Extract the (x, y) coordinate from the center of the cell holding the provided text.  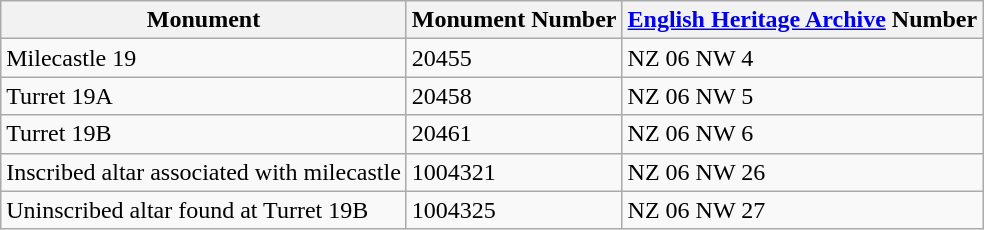
NZ 06 NW 6 (802, 134)
English Heritage Archive Number (802, 20)
Turret 19A (204, 96)
NZ 06 NW 26 (802, 172)
Uninscribed altar found at Turret 19B (204, 210)
20461 (514, 134)
1004321 (514, 172)
Monument (204, 20)
NZ 06 NW 5 (802, 96)
Monument Number (514, 20)
NZ 06 NW 4 (802, 58)
Milecastle 19 (204, 58)
Inscribed altar associated with milecastle (204, 172)
20455 (514, 58)
1004325 (514, 210)
20458 (514, 96)
Turret 19B (204, 134)
NZ 06 NW 27 (802, 210)
